Return the [X, Y] coordinate for the center point of the cell that contains the specified text.  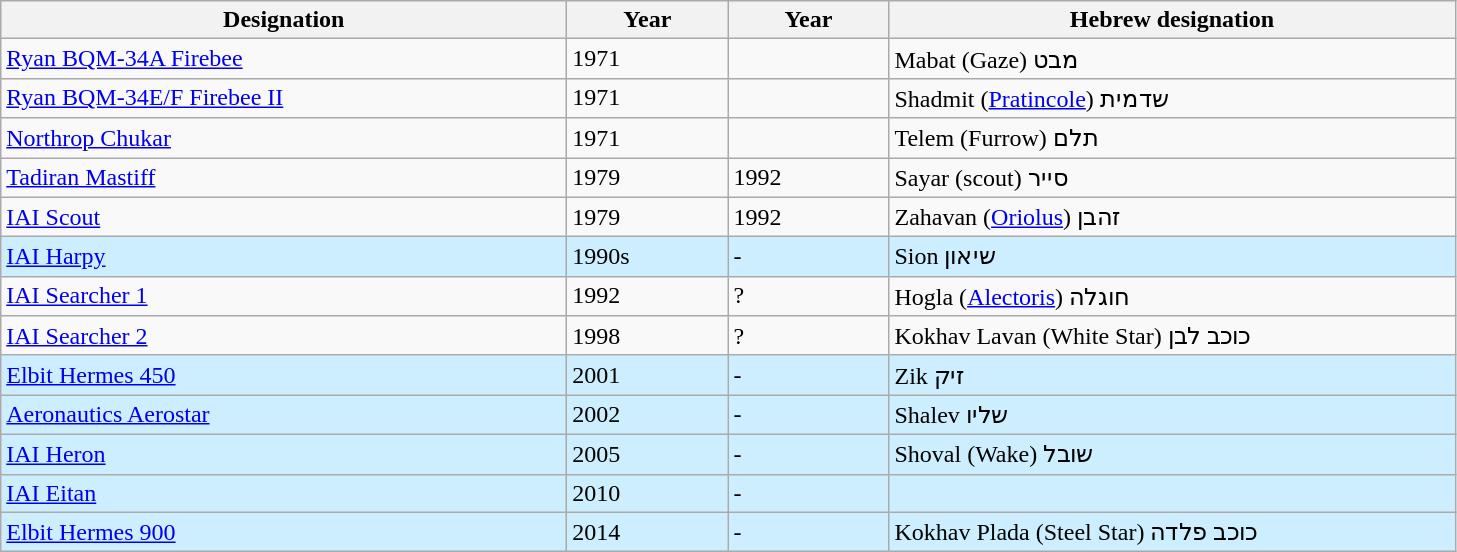
IAI Searcher 1 [284, 296]
2002 [648, 415]
1998 [648, 336]
Aeronautics Aerostar [284, 415]
Zik זיק [1172, 375]
2005 [648, 454]
Ryan BQM-34E/F Firebee II [284, 98]
IAI Searcher 2 [284, 336]
Shoval (Wake) שובל [1172, 454]
Ryan BQM-34A Firebee [284, 59]
Sayar (scout) סייר [1172, 178]
Tadiran Mastiff [284, 178]
2014 [648, 532]
Kokhav Lavan (White Star) כוכב לבן [1172, 336]
Sion שיאון [1172, 257]
IAI Heron [284, 454]
Northrop Chukar [284, 138]
Mabat (Gaze) מבט [1172, 59]
IAI Eitan [284, 493]
Elbit Hermes 900 [284, 532]
Hogla (Alectoris) חוגלה [1172, 296]
Hebrew designation [1172, 20]
Shalev שליו [1172, 415]
IAI Scout [284, 217]
Elbit Hermes 450 [284, 375]
2001 [648, 375]
Kokhav Plada (Steel Star) כוכב פלדה [1172, 532]
1990s [648, 257]
IAI Harpy [284, 257]
Telem (Furrow) תלם [1172, 138]
Zahavan (Oriolus) זהבן [1172, 217]
Designation [284, 20]
2010 [648, 493]
Shadmit (Pratincole) שדמית [1172, 98]
